Search for the cell housing the specified text and yield its (X, Y) center coordinate. 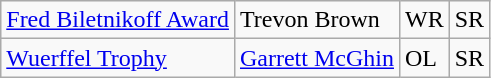
Wuerffel Trophy (118, 58)
Fred Biletnikoff Award (118, 20)
Garrett McGhin (316, 58)
Trevon Brown (316, 20)
OL (424, 58)
WR (424, 20)
